Find where the given text appears and provide that cell's center as [x, y] coordinate. 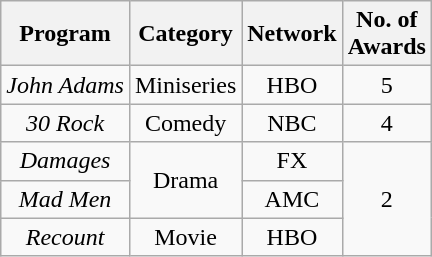
No. ofAwards [386, 34]
30 Rock [66, 123]
Recount [66, 237]
4 [386, 123]
5 [386, 85]
2 [386, 199]
Damages [66, 161]
Program [66, 34]
Category [185, 34]
John Adams [66, 85]
Comedy [185, 123]
AMC [292, 199]
Network [292, 34]
NBC [292, 123]
FX [292, 161]
Miniseries [185, 85]
Movie [185, 237]
Drama [185, 180]
Mad Men [66, 199]
